Find where the given text appears and provide that cell's center as (X, Y) coordinate. 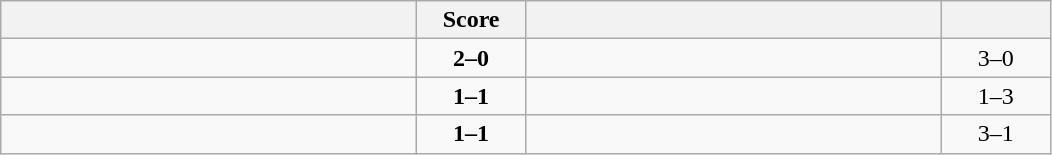
Score (472, 20)
3–1 (996, 134)
2–0 (472, 58)
1–3 (996, 96)
3–0 (996, 58)
